Output the (x, y) coordinate of the center of the cell containing the given text.  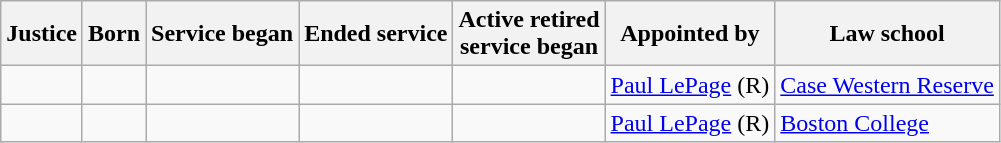
Boston College (888, 123)
Ended service (376, 34)
Active retiredservice began (529, 34)
Appointed by (690, 34)
Born (114, 34)
Law school (888, 34)
Case Western Reserve (888, 85)
Service began (222, 34)
Justice (42, 34)
